Return the (x, y) coordinate for the center point of the cell that contains the specified text.  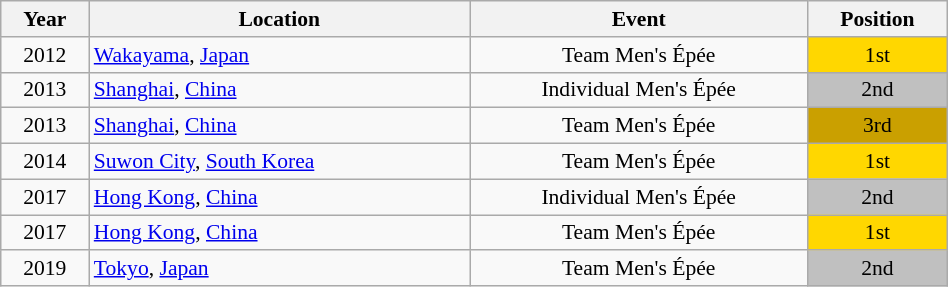
Year (45, 19)
Tokyo, Japan (280, 269)
2014 (45, 162)
Position (878, 19)
Location (280, 19)
2012 (45, 55)
3rd (878, 126)
2019 (45, 269)
Suwon City, South Korea (280, 162)
Wakayama, Japan (280, 55)
Event (639, 19)
